For the text-containing cell, return its midpoint in (x, y) coordinate format. 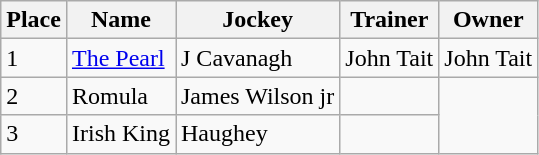
James Wilson jr (258, 96)
Romula (120, 96)
The Pearl (120, 58)
Place (34, 20)
3 (34, 134)
J Cavanagh (258, 58)
Trainer (390, 20)
Owner (488, 20)
Irish King (120, 134)
Name (120, 20)
Jockey (258, 20)
2 (34, 96)
1 (34, 58)
Haughey (258, 134)
